Provide the [X, Y] coordinate of the cell's center where the given text is located.  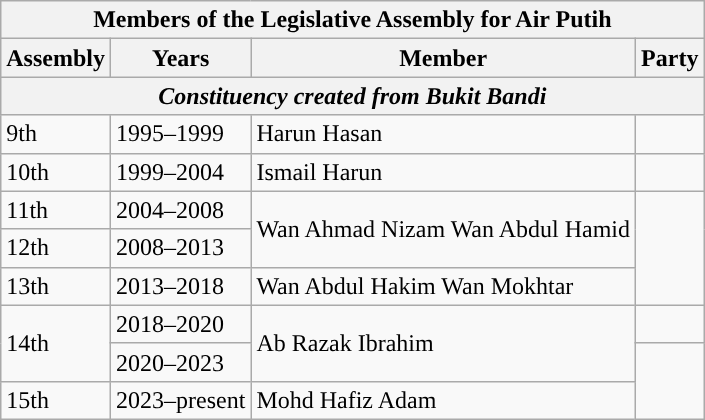
2018–2020 [180, 324]
1999–2004 [180, 172]
2008–2013 [180, 248]
12th [56, 248]
Member [444, 58]
Years [180, 58]
Wan Abdul Hakim Wan Mokhtar [444, 286]
2004–2008 [180, 210]
Harun Hasan [444, 134]
13th [56, 286]
11th [56, 210]
10th [56, 172]
Ab Razak Ibrahim [444, 343]
2023–present [180, 400]
9th [56, 134]
Ismail Harun [444, 172]
1995–1999 [180, 134]
Mohd Hafiz Adam [444, 400]
2020–2023 [180, 362]
15th [56, 400]
Party [670, 58]
14th [56, 343]
Assembly [56, 58]
Members of the Legislative Assembly for Air Putih [352, 20]
Wan Ahmad Nizam Wan Abdul Hamid [444, 229]
2013–2018 [180, 286]
Constituency created from Bukit Bandi [352, 96]
